Capture the cell that displays the provided text and extract its (X, Y) central coordinate. 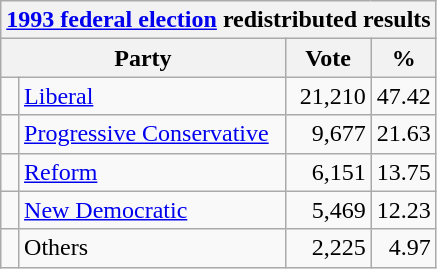
1993 federal election redistributed results (218, 20)
Party (143, 58)
2,225 (328, 248)
Reform (152, 172)
Vote (328, 58)
21.63 (404, 134)
New Democratic (152, 210)
5,469 (328, 210)
4.97 (404, 248)
% (404, 58)
47.42 (404, 96)
Liberal (152, 96)
Others (152, 248)
12.23 (404, 210)
13.75 (404, 172)
9,677 (328, 134)
Progressive Conservative (152, 134)
6,151 (328, 172)
21,210 (328, 96)
